Locate the cell with the specified text and output its [X, Y] center coordinate. 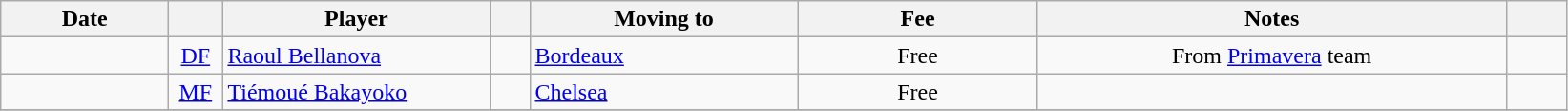
Chelsea [664, 92]
DF [196, 55]
Moving to [664, 19]
MF [196, 92]
Fee [918, 19]
From Primavera team [1271, 55]
Date [85, 19]
Player [357, 19]
Tiémoué Bakayoko [357, 92]
Raoul Bellanova [357, 55]
Notes [1271, 19]
Bordeaux [664, 55]
